Pinpoint the cell where the given text exists, returning its [x, y] midpoint coordinate. 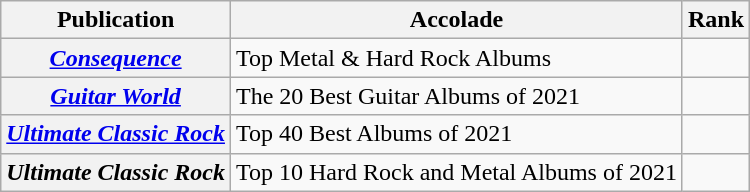
Top 10 Hard Rock and Metal Albums of 2021 [456, 172]
Guitar World [116, 96]
Consequence [116, 58]
Accolade [456, 20]
Publication [116, 20]
The 20 Best Guitar Albums of 2021 [456, 96]
Rank [716, 20]
Top 40 Best Albums of 2021 [456, 134]
Top Metal & Hard Rock Albums [456, 58]
